Locate the cell with the specified text and output its (x, y) center coordinate. 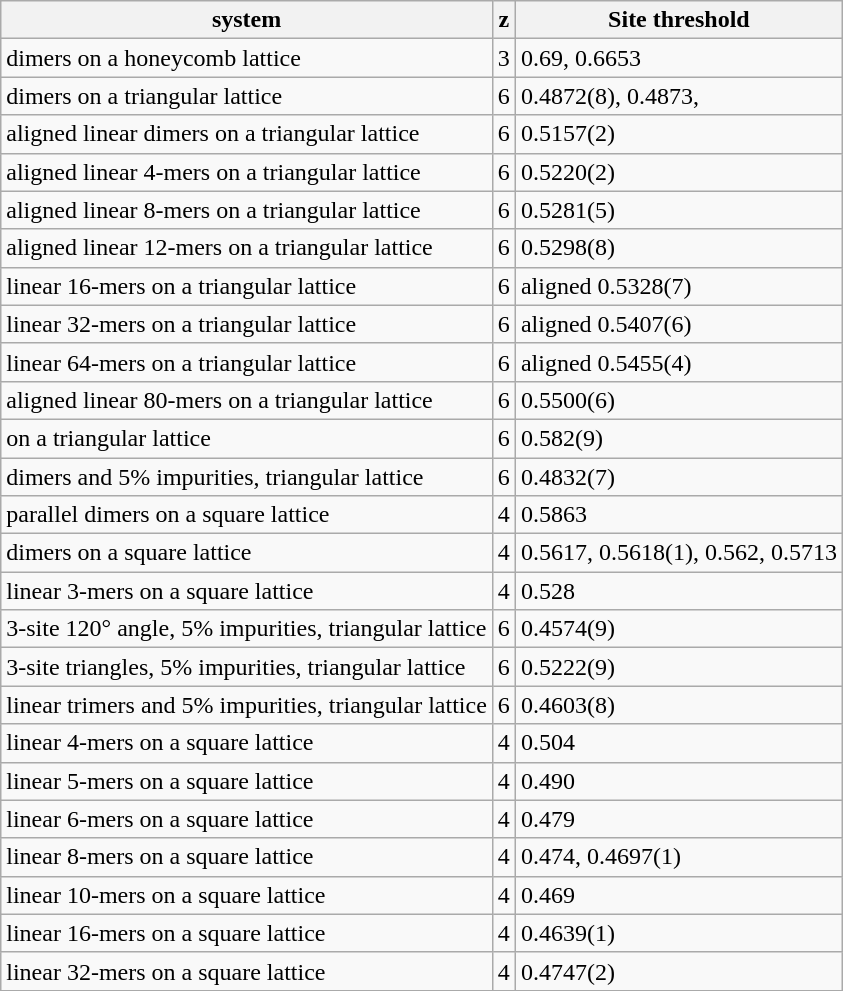
aligned 0.5407(6) (678, 324)
0.4747(2) (678, 971)
3-site triangles, 5% impurities, triangular lattice (247, 667)
linear 5-mers on a square lattice (247, 781)
0.582(9) (678, 438)
0.4832(7) (678, 477)
0.5157(2) (678, 134)
0.504 (678, 743)
linear 3-mers on a square lattice (247, 591)
aligned linear 12-mers on a triangular lattice (247, 248)
z (504, 20)
dimers on a honeycomb lattice (247, 58)
linear 64-mers on a triangular lattice (247, 362)
on a triangular lattice (247, 438)
0.5281(5) (678, 210)
aligned linear 4-mers on a triangular lattice (247, 172)
dimers and 5% impurities, triangular lattice (247, 477)
aligned linear 8-mers on a triangular lattice (247, 210)
linear 6-mers on a square lattice (247, 819)
0.469 (678, 895)
0.5863 (678, 515)
linear trimers and 5% impurities, triangular lattice (247, 705)
linear 32-mers on a square lattice (247, 971)
linear 10-mers on a square lattice (247, 895)
dimers on a square lattice (247, 553)
0.4603(8) (678, 705)
aligned linear dimers on a triangular lattice (247, 134)
aligned 0.5455(4) (678, 362)
0.479 (678, 819)
0.5298(8) (678, 248)
0.474, 0.4697(1) (678, 857)
0.4639(1) (678, 933)
0.4872(8), 0.4873, (678, 96)
0.5220(2) (678, 172)
0.490 (678, 781)
0.5617, 0.5618(1), 0.562, 0.5713 (678, 553)
0.4574(9) (678, 629)
aligned 0.5328(7) (678, 286)
parallel dimers on a square lattice (247, 515)
linear 32-mers on a triangular lattice (247, 324)
linear 16-mers on a square lattice (247, 933)
system (247, 20)
0.69, 0.6653 (678, 58)
linear 4-mers on a square lattice (247, 743)
dimers on a triangular lattice (247, 96)
0.5222(9) (678, 667)
linear 16-mers on a triangular lattice (247, 286)
3-site 120° angle, 5% impurities, triangular lattice (247, 629)
aligned linear 80-mers on a triangular lattice (247, 400)
Site threshold (678, 20)
linear 8-mers on a square lattice (247, 857)
0.528 (678, 591)
3 (504, 58)
0.5500(6) (678, 400)
